Extract the (x, y) coordinate from the center of the cell holding the provided text.  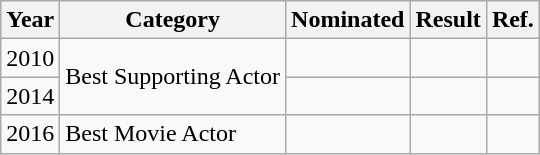
Best Movie Actor (173, 134)
2016 (30, 134)
2010 (30, 58)
2014 (30, 96)
Nominated (348, 20)
Best Supporting Actor (173, 77)
Year (30, 20)
Category (173, 20)
Ref. (512, 20)
Result (448, 20)
